Provide the (x, y) coordinate of the cell's center where the given text is located.  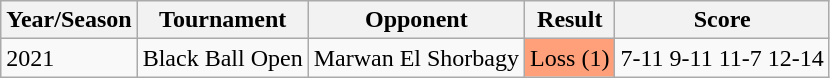
Year/Season (69, 20)
2021 (69, 58)
7-11 9-11 11-7 12-14 (722, 58)
Black Ball Open (222, 58)
Opponent (416, 20)
Result (570, 20)
Tournament (222, 20)
Marwan El Shorbagy (416, 58)
Score (722, 20)
Loss (1) (570, 58)
